Identify which cell holds the provided text, then report its [X, Y] central coordinate. 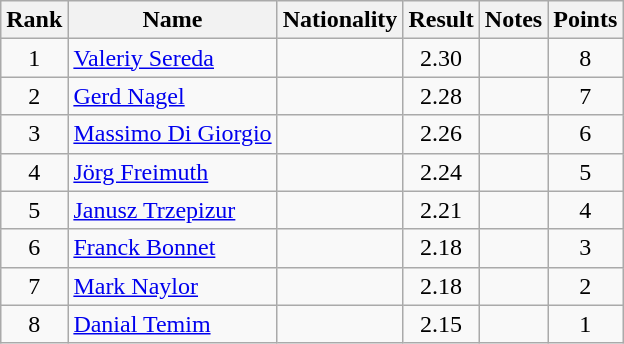
Danial Temim [172, 324]
Result [441, 20]
Janusz Trzepizur [172, 210]
Points [586, 20]
Name [172, 20]
2.30 [441, 58]
Franck Bonnet [172, 248]
Mark Naylor [172, 286]
Rank [34, 20]
Notes [513, 20]
Nationality [340, 20]
Valeriy Sereda [172, 58]
2.24 [441, 172]
2.26 [441, 134]
Gerd Nagel [172, 96]
2.15 [441, 324]
Massimo Di Giorgio [172, 134]
2.28 [441, 96]
Jörg Freimuth [172, 172]
2.21 [441, 210]
